Provide the [x, y] coordinate of the cell's center where the given text is located.  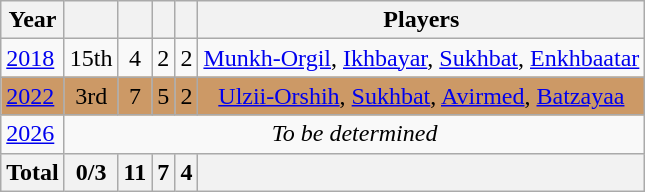
2026 [33, 134]
15th [91, 58]
3rd [91, 96]
Ulzii-Orshih, Sukhbat, Avirmed, Batzayaa [422, 96]
0/3 [91, 172]
5 [164, 96]
Total [33, 172]
2018 [33, 58]
Players [422, 20]
2022 [33, 96]
11 [135, 172]
Munkh-Orgil, Ikhbayar, Sukhbat, Enkhbaatar [422, 58]
Year [33, 20]
To be determined [354, 134]
